Determine the [X, Y] coordinate at the center of the cell enclosing the given text.  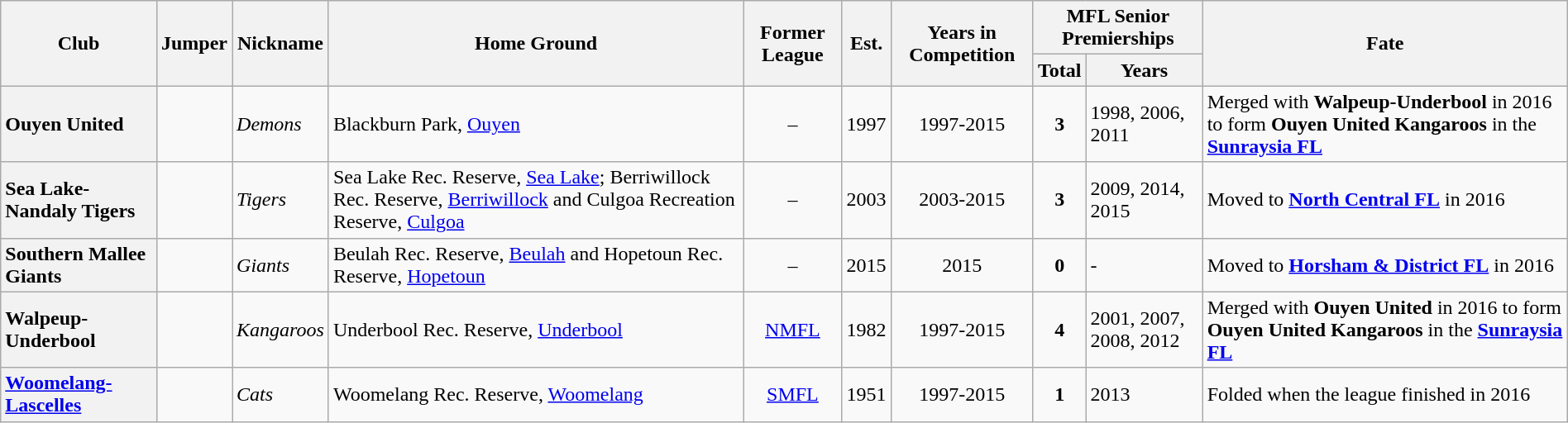
Woomelang-Lascelles [79, 395]
Sea Lake-Nandaly Tigers [79, 200]
Walpeup-Underbool [79, 330]
Merged with Ouyen United in 2016 to form Ouyen United Kangaroos in the Sunraysia FL [1384, 330]
Blackburn Park, Ouyen [536, 124]
Cats [281, 395]
Merged with Walpeup-Underbool in 2016 to form Ouyen United Kangaroos in the Sunraysia FL [1384, 124]
- [1145, 264]
Nickname [281, 43]
Years in Competition [962, 43]
Total [1059, 70]
2013 [1145, 395]
0 [1059, 264]
1982 [867, 330]
4 [1059, 330]
Woomelang Rec. Reserve, Woomelang [536, 395]
Ouyen United [79, 124]
Southern Mallee Giants [79, 264]
MFL Senior Premierships [1118, 28]
Underbool Rec. Reserve, Underbool [536, 330]
Former League [792, 43]
Beulah Rec. Reserve, Beulah and Hopetoun Rec. Reserve, Hopetoun [536, 264]
Kangaroos [281, 330]
Folded when the league finished in 2016 [1384, 395]
Home Ground [536, 43]
2003 [867, 200]
2001, 2007, 2008, 2012 [1145, 330]
1951 [867, 395]
Club [79, 43]
Moved to Horsham & District FL in 2016 [1384, 264]
Tigers [281, 200]
2009, 2014, 2015 [1145, 200]
Demons [281, 124]
1997 [867, 124]
NMFL [792, 330]
Sea Lake Rec. Reserve, Sea Lake; Berriwillock Rec. Reserve, Berriwillock and Culgoa Recreation Reserve, Culgoa [536, 200]
Years [1145, 70]
Jumper [194, 43]
Moved to North Central FL in 2016 [1384, 200]
1998, 2006, 2011 [1145, 124]
Est. [867, 43]
Giants [281, 264]
2003-2015 [962, 200]
SMFL [792, 395]
Fate [1384, 43]
1 [1059, 395]
